Output the [x, y] coordinate of the center of the cell containing the given text.  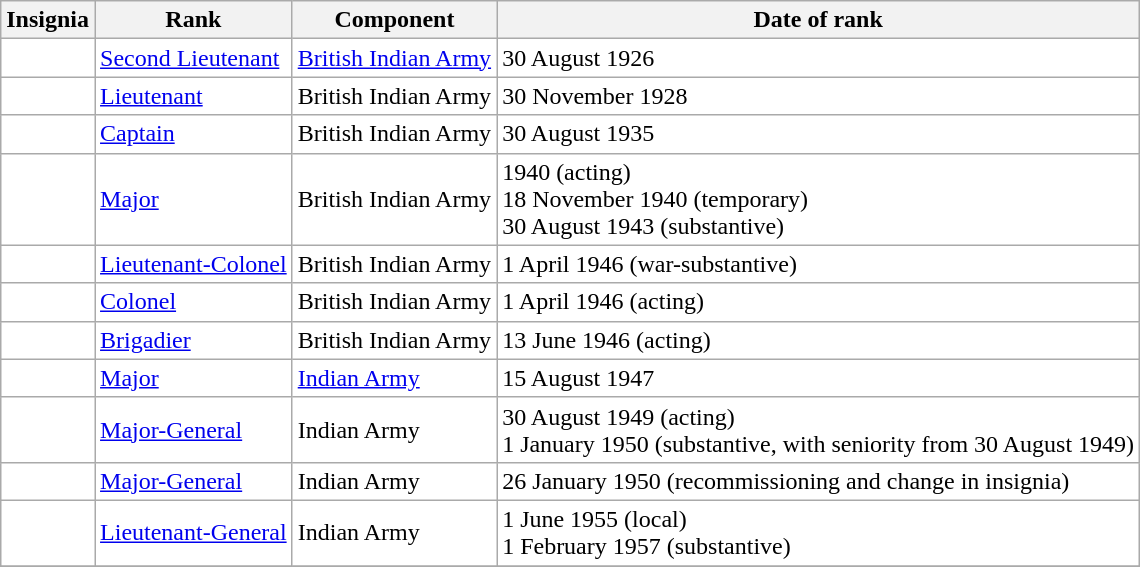
1 April 1946 (war-substantive) [818, 264]
Second Lieutenant [194, 58]
Insignia [48, 20]
Component [394, 20]
Lieutenant-Colonel [194, 264]
Captain [194, 134]
Colonel [194, 302]
1940 (acting)18 November 1940 (temporary)30 August 1943 (substantive) [818, 199]
13 June 1946 (acting) [818, 340]
1 June 1955 (local)1 February 1957 (substantive) [818, 532]
15 August 1947 [818, 378]
Brigadier [194, 340]
Rank [194, 20]
30 August 1935 [818, 134]
Lieutenant [194, 96]
30 November 1928 [818, 96]
30 August 1949 (acting)1 January 1950 (substantive, with seniority from 30 August 1949) [818, 430]
1 April 1946 (acting) [818, 302]
Date of rank [818, 20]
26 January 1950 (recommissioning and change in insignia) [818, 481]
Lieutenant-General [194, 532]
30 August 1926 [818, 58]
